Extract the (X, Y) coordinate from the center of the cell holding the provided text.  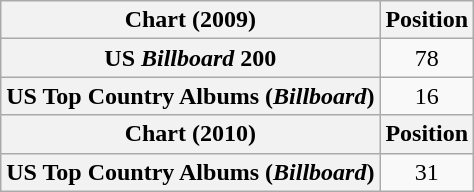
US Billboard 200 (190, 58)
78 (427, 58)
Chart (2009) (190, 20)
16 (427, 96)
31 (427, 172)
Chart (2010) (190, 134)
